Detect which cell encompasses the target text, then output its (x, y) center coordinate. 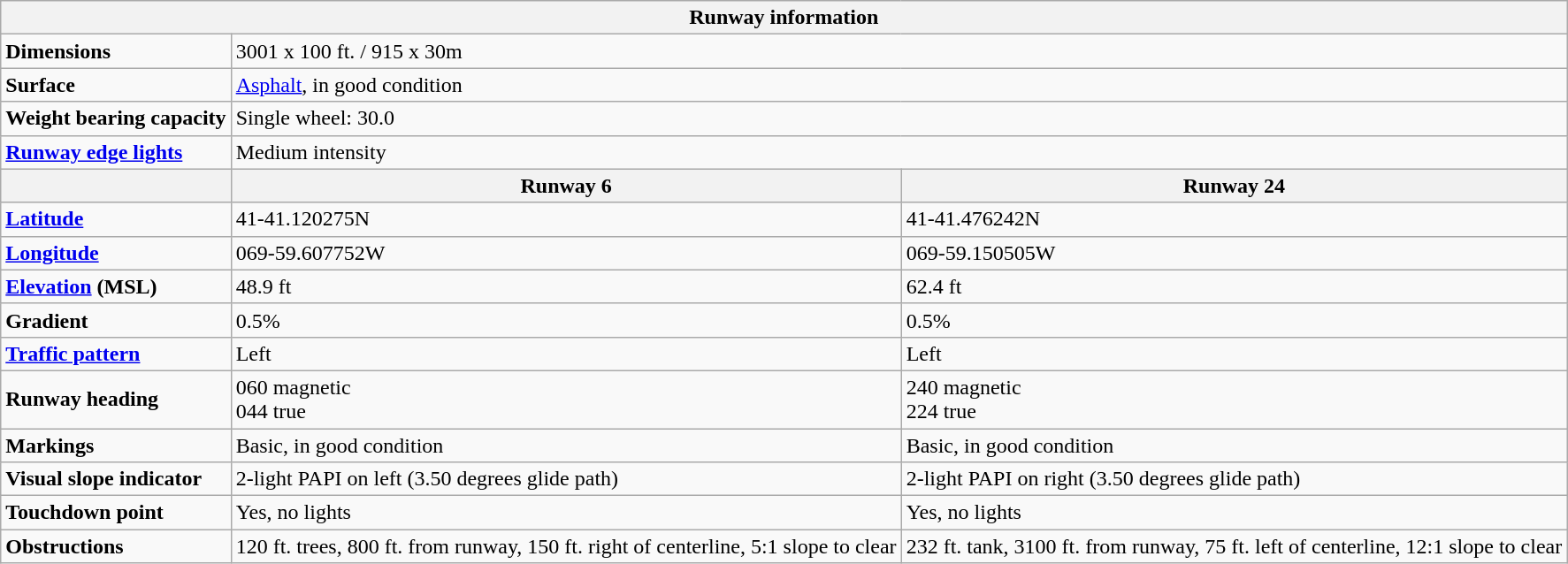
Runway 24 (1235, 186)
Markings (116, 445)
232 ft. tank, 3100 ft. from runway, 75 ft. left of centerline, 12:1 slope to clear (1235, 546)
3001 x 100 ft. / 915 x 30m (899, 51)
069-59.607752W (566, 253)
48.9 ft (566, 286)
Runway heading (116, 400)
Latitude (116, 219)
Medium intensity (899, 152)
Surface (116, 85)
240 magnetic224 true (1235, 400)
Dimensions (116, 51)
Asphalt, in good condition (899, 85)
Visual slope indicator (116, 479)
41-41.120275N (566, 219)
069-59.150505W (1235, 253)
Obstructions (116, 546)
Runway information (784, 18)
2-light PAPI on left (3.50 degrees glide path) (566, 479)
41-41.476242N (1235, 219)
Traffic pattern (116, 354)
62.4 ft (1235, 286)
Longitude (116, 253)
Gradient (116, 320)
120 ft. trees, 800 ft. from runway, 150 ft. right of centerline, 5:1 slope to clear (566, 546)
Weight bearing capacity (116, 118)
Runway 6 (566, 186)
060 magnetic044 true (566, 400)
2-light PAPI on right (3.50 degrees glide path) (1235, 479)
Single wheel: 30.0 (899, 118)
Touchdown point (116, 513)
Elevation (MSL) (116, 286)
Runway edge lights (116, 152)
